Identify which cell holds the provided text, then report its [x, y] central coordinate. 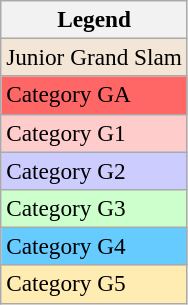
Category G4 [94, 246]
Legend [94, 19]
Category G2 [94, 170]
Junior Grand Slam [94, 57]
Category G1 [94, 133]
Category G5 [94, 284]
Category GA [94, 95]
Category G3 [94, 208]
